Pinpoint the cell where the given text exists, returning its (X, Y) midpoint coordinate. 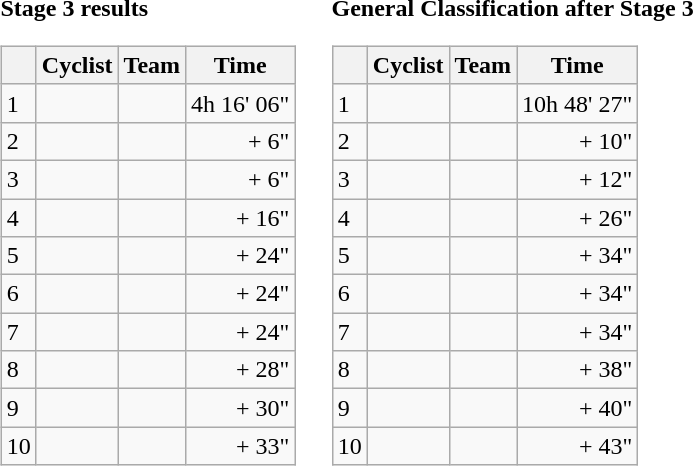
+ 38" (578, 370)
+ 33" (240, 446)
+ 40" (578, 408)
+ 26" (578, 217)
10h 48' 27" (578, 103)
+ 10" (578, 141)
4h 16' 06" (240, 103)
+ 28" (240, 370)
+ 16" (240, 217)
+ 43" (578, 446)
+ 30" (240, 408)
+ 12" (578, 179)
